Capture the cell that displays the provided text and extract its [X, Y] central coordinate. 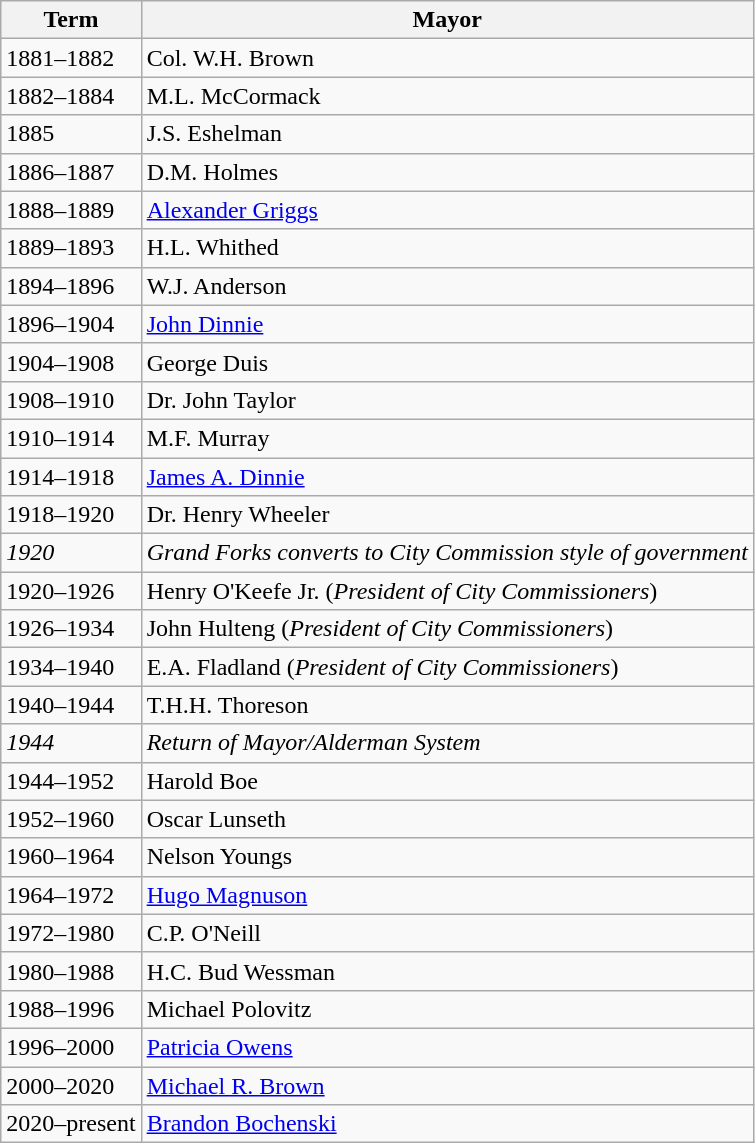
M.L. McCormack [447, 96]
T.H.H. Thoreson [447, 705]
1881–1882 [71, 58]
1918–1920 [71, 515]
1914–1918 [71, 477]
1926–1934 [71, 629]
1908–1910 [71, 400]
W.J. Anderson [447, 286]
1944 [71, 743]
Alexander Griggs [447, 210]
E.A. Fladland (President of City Commissioners) [447, 667]
2000–2020 [71, 1085]
Term [71, 20]
Hugo Magnuson [447, 895]
Grand Forks converts to City Commission style of government [447, 553]
Dr. John Taylor [447, 400]
1885 [71, 134]
1964–1972 [71, 895]
George Duis [447, 362]
Patricia Owens [447, 1047]
1904–1908 [71, 362]
1889–1893 [71, 248]
H.C. Bud Wessman [447, 971]
Return of Mayor/Alderman System [447, 743]
Oscar Lunseth [447, 819]
1896–1904 [71, 324]
D.M. Holmes [447, 172]
Col. W.H. Brown [447, 58]
1972–1980 [71, 933]
1940–1944 [71, 705]
1910–1914 [71, 438]
J.S. Eshelman [447, 134]
1920–1926 [71, 591]
1944–1952 [71, 781]
1996–2000 [71, 1047]
John Hulteng (President of City Commissioners) [447, 629]
1886–1887 [71, 172]
1888–1889 [71, 210]
2020–present [71, 1124]
1988–1996 [71, 1009]
Mayor [447, 20]
1960–1964 [71, 857]
Brandon Bochenski [447, 1124]
1980–1988 [71, 971]
Nelson Youngs [447, 857]
Harold Boe [447, 781]
Michael Polovitz [447, 1009]
James A. Dinnie [447, 477]
M.F. Murray [447, 438]
Henry O'Keefe Jr. (President of City Commissioners) [447, 591]
1920 [71, 553]
H.L. Whithed [447, 248]
John Dinnie [447, 324]
1882–1884 [71, 96]
1934–1940 [71, 667]
1952–1960 [71, 819]
1894–1896 [71, 286]
C.P. O'Neill [447, 933]
Michael R. Brown [447, 1085]
Dr. Henry Wheeler [447, 515]
